Identify which cell holds the provided text, then report its [X, Y] central coordinate. 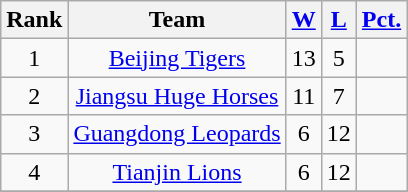
5 [338, 58]
Pct. [381, 20]
Team [177, 20]
2 [34, 96]
L [338, 20]
4 [34, 172]
Jiangsu Huge Horses [177, 96]
7 [338, 96]
W [304, 20]
11 [304, 96]
Beijing Tigers [177, 58]
Tianjin Lions [177, 172]
3 [34, 134]
Rank [34, 20]
1 [34, 58]
13 [304, 58]
Guangdong Leopards [177, 134]
